For the text-containing cell, return its midpoint in [X, Y] coordinate format. 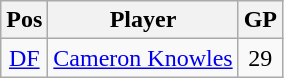
DF [24, 58]
29 [260, 58]
Cameron Knowles [143, 58]
Player [143, 20]
GP [260, 20]
Pos [24, 20]
